Locate the cell with the specified text and output its (X, Y) center coordinate. 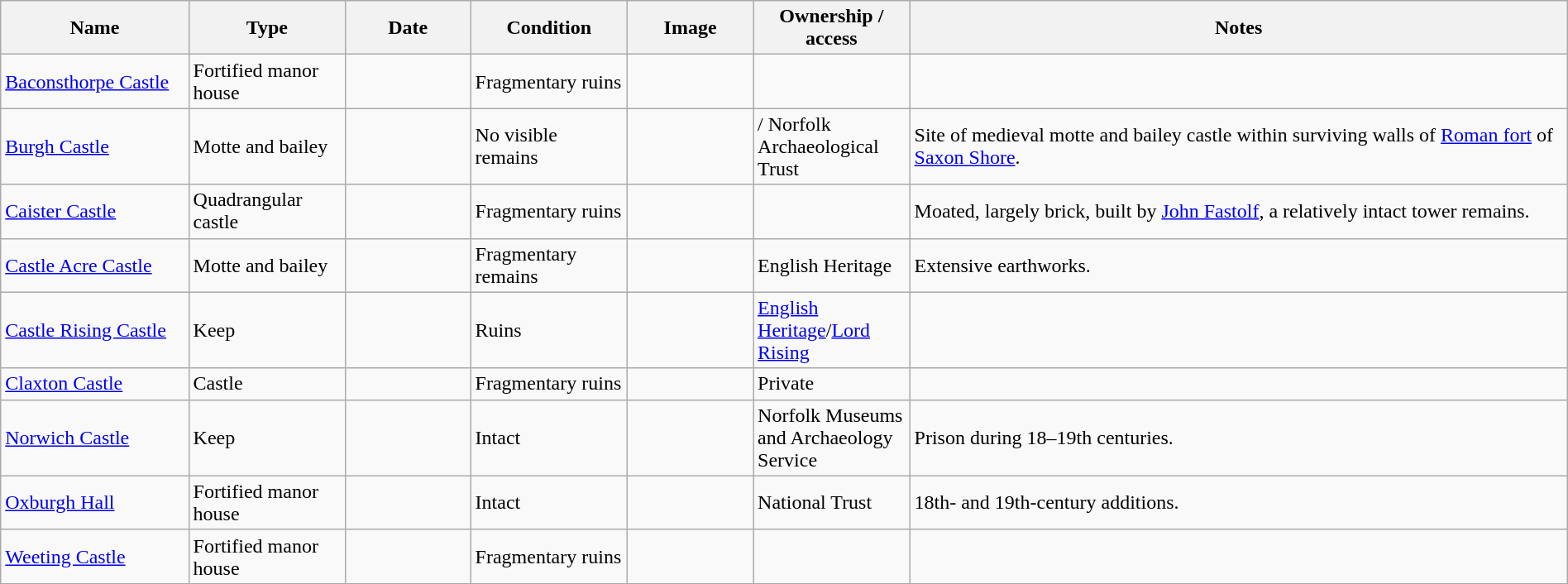
Baconsthorpe Castle (94, 81)
Image (691, 28)
Norfolk Museums and Archaeology Service (832, 438)
No visible remains (549, 146)
Private (832, 384)
Claxton Castle (94, 384)
Norwich Castle (94, 438)
Fragmentary remains (549, 265)
National Trust (832, 503)
Weeting Castle (94, 556)
Ruins (549, 330)
Castle Rising Castle (94, 330)
Burgh Castle (94, 146)
Castle (266, 384)
English Heritage/Lord Rising (832, 330)
English Heritage (832, 265)
/ Norfolk Archaeological Trust (832, 146)
Caister Castle (94, 212)
Quadrangular castle (266, 212)
18th- and 19th-century additions. (1239, 503)
Moated, largely brick, built by John Fastolf, a relatively intact tower remains. (1239, 212)
Prison during 18–19th centuries. (1239, 438)
Name (94, 28)
Type (266, 28)
Castle Acre Castle (94, 265)
Ownership / access (832, 28)
Site of medieval motte and bailey castle within surviving walls of Roman fort of Saxon Shore. (1239, 146)
Notes (1239, 28)
Extensive earthworks. (1239, 265)
Date (409, 28)
Oxburgh Hall (94, 503)
Condition (549, 28)
